Search for the cell housing the specified text and yield its (x, y) center coordinate. 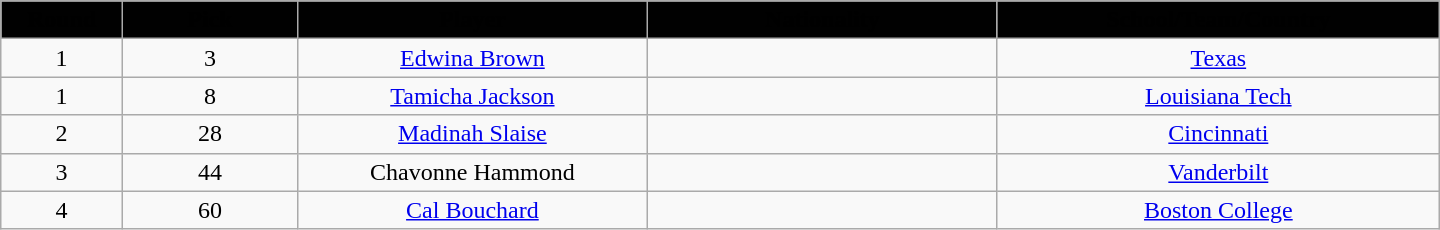
Louisiana Tech (1218, 96)
2 (62, 134)
Tamicha Jackson (472, 96)
28 (210, 134)
Cincinnati (1218, 134)
Round (62, 20)
8 (210, 96)
4 (62, 210)
Madinah Slaise (472, 134)
44 (210, 172)
60 (210, 210)
Pick (210, 20)
Nationality (822, 20)
Edwina Brown (472, 58)
Chavonne Hammond (472, 172)
Player (472, 20)
Vanderbilt (1218, 172)
Texas (1218, 58)
Boston College (1218, 210)
Cal Bouchard (472, 210)
School/Team/Country (1218, 20)
